Find where the given text appears and provide that cell's center as [x, y] coordinate. 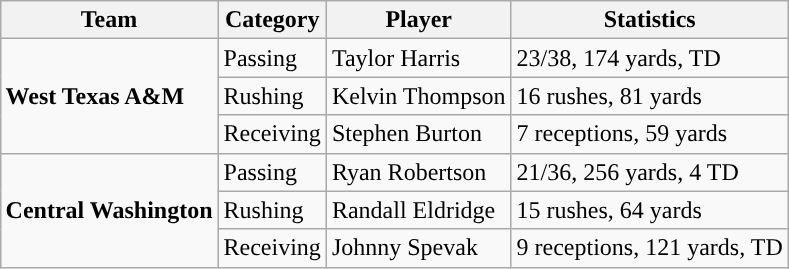
Kelvin Thompson [418, 96]
7 receptions, 59 yards [650, 134]
Central Washington [109, 210]
Statistics [650, 20]
Stephen Burton [418, 134]
23/38, 174 yards, TD [650, 58]
Category [272, 20]
Player [418, 20]
9 receptions, 121 yards, TD [650, 248]
Johnny Spevak [418, 248]
Team [109, 20]
West Texas A&M [109, 96]
Taylor Harris [418, 58]
16 rushes, 81 yards [650, 96]
Randall Eldridge [418, 210]
Ryan Robertson [418, 172]
15 rushes, 64 yards [650, 210]
21/36, 256 yards, 4 TD [650, 172]
